Pinpoint the cell where the given text exists, returning its [X, Y] midpoint coordinate. 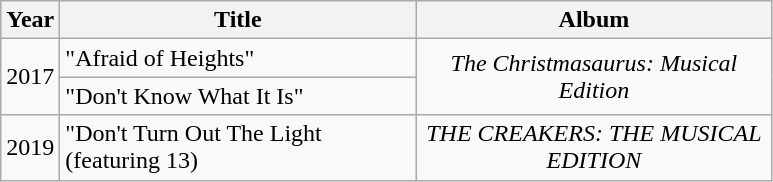
"Don't Turn Out The Light (featuring 13) [238, 148]
The Christmasaurus: Musical Edition [594, 77]
Year [30, 20]
"Afraid of Heights" [238, 58]
Title [238, 20]
2017 [30, 77]
2019 [30, 148]
"Don't Know What It Is" [238, 96]
THE CREAKERS: THE MUSICAL EDITION [594, 148]
Album [594, 20]
